From the cell containing the given text, extract its center point as [x, y] coordinate. 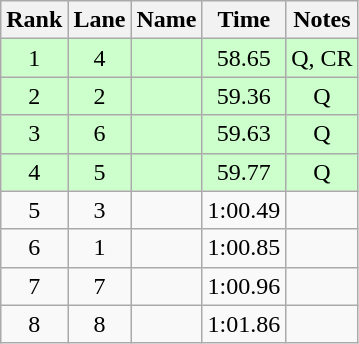
1:00.96 [244, 286]
Name [166, 20]
Lane [100, 20]
Q, CR [322, 58]
59.36 [244, 96]
1:01.86 [244, 324]
58.65 [244, 58]
Time [244, 20]
1:00.49 [244, 210]
59.77 [244, 172]
Rank [34, 20]
1:00.85 [244, 248]
Notes [322, 20]
59.63 [244, 134]
